Search for the cell housing the specified text and yield its [x, y] center coordinate. 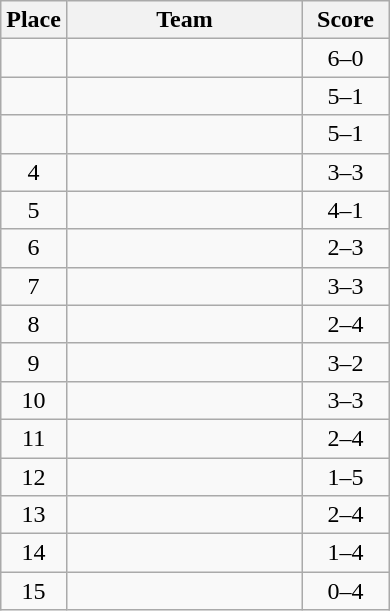
8 [34, 324]
1–4 [346, 553]
10 [34, 400]
15 [34, 591]
12 [34, 477]
9 [34, 362]
1–5 [346, 477]
13 [34, 515]
3–2 [346, 362]
5 [34, 210]
4 [34, 172]
2–3 [346, 248]
Place [34, 20]
14 [34, 553]
4–1 [346, 210]
6 [34, 248]
11 [34, 438]
7 [34, 286]
Score [346, 20]
6–0 [346, 58]
Team [184, 20]
0–4 [346, 591]
